Find where the given text appears and provide that cell's center as [X, Y] coordinate. 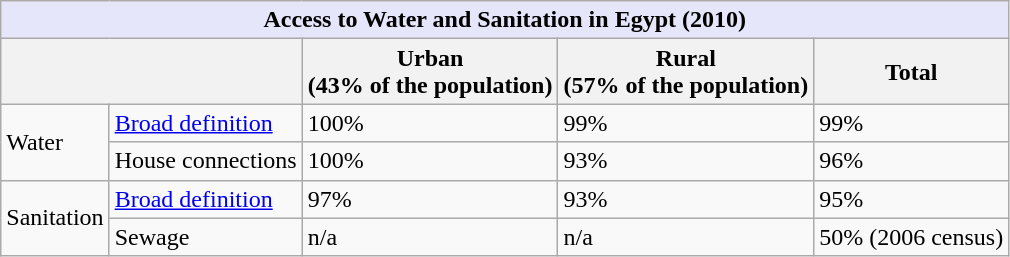
Total [912, 72]
Access to Water and Sanitation in Egypt (2010) [505, 20]
95% [912, 199]
97% [430, 199]
96% [912, 161]
Rural(57% of the population) [686, 72]
50% (2006 census) [912, 237]
Urban(43% of the population) [430, 72]
Water [55, 142]
House connections [206, 161]
Sewage [206, 237]
Sanitation [55, 218]
